Identify which cell holds the provided text, then report its (x, y) central coordinate. 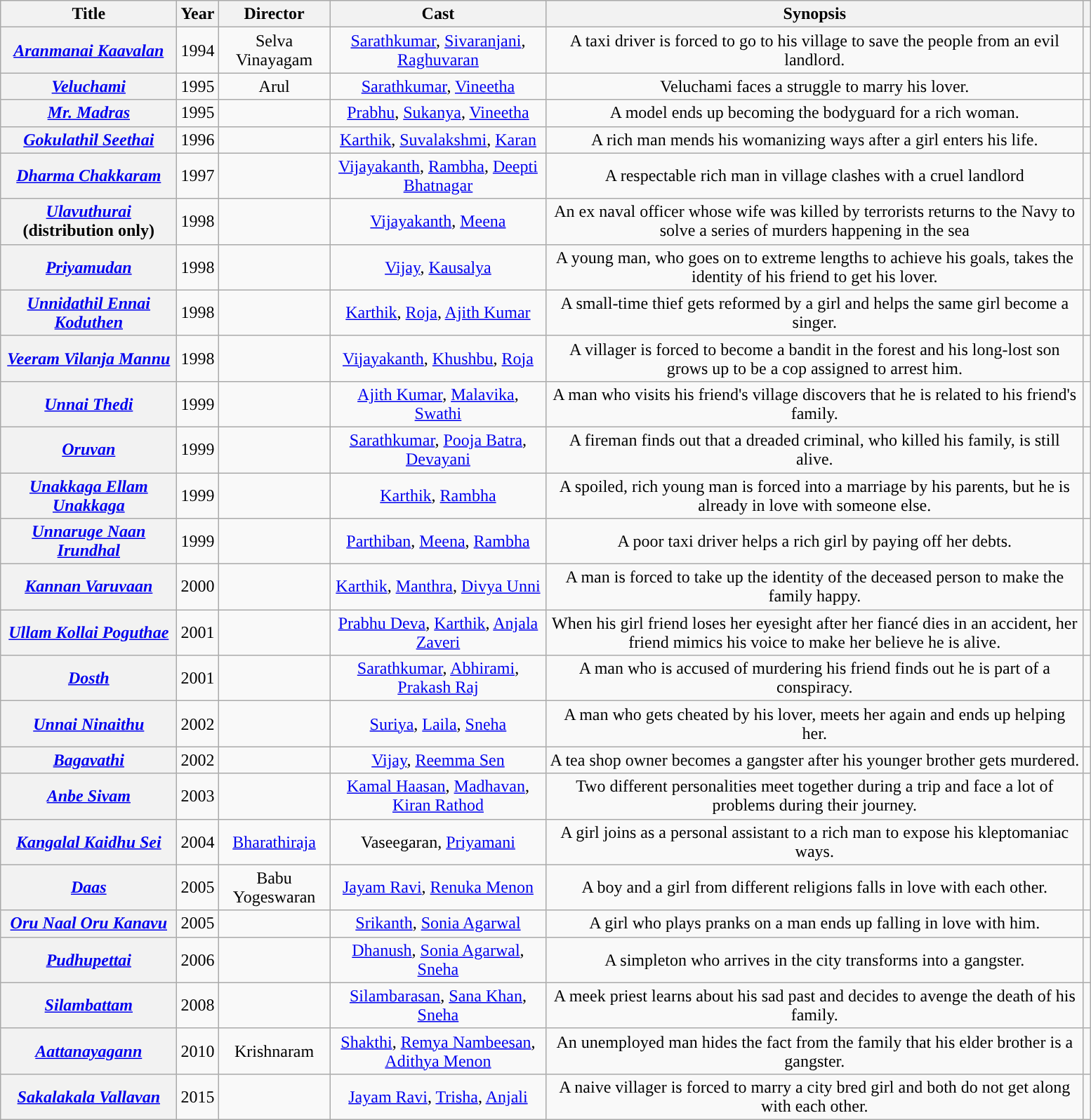
Director (274, 14)
Oru Naal Oru Kanavu (88, 924)
Prabhu, Sukanya, Vineetha (438, 113)
Bagavathi (88, 760)
Unnidathil Ennai Koduthen (88, 313)
Title (88, 14)
A fireman finds out that a dreaded criminal, who killed his family, is still alive. (814, 449)
Vijay, Reemma Sen (438, 760)
Priyamudan (88, 267)
Prabhu Deva, Karthik, Anjala Zaveri (438, 633)
Kannan Varuvaan (88, 587)
Cast (438, 14)
A villager is forced to become a bandit in the forest and his long-lost son grows up to be a cop assigned to arrest him. (814, 358)
2015 (198, 1096)
Unakkaga Ellam Unakkaga (88, 495)
Silambattam (88, 1005)
Vijay, Kausalya (438, 267)
A girl joins as a personal assistant to a rich man to expose his kleptomaniac ways. (814, 842)
A boy and a girl from different religions falls in love with each other. (814, 887)
Sarathkumar, Vineetha (438, 86)
Babu Yogeswaran (274, 887)
Sakalakala Vallavan (88, 1096)
A taxi driver is forced to go to his village to save the people from an evil landlord. (814, 51)
2003 (198, 796)
A naive villager is forced to marry a city bred girl and both do not get along with each other. (814, 1096)
Veluchami faces a struggle to marry his lover. (814, 86)
A man who is accused of murdering his friend finds out he is part of a conspiracy. (814, 678)
Aranmanai Kaavalan (88, 51)
1996 (198, 140)
A small-time thief gets reformed by a girl and helps the same girl become a singer. (814, 313)
Kamal Haasan, Madhavan, Kiran Rathod (438, 796)
1997 (198, 175)
Vijayakanth, Rambha, Deepti Bhatnagar (438, 175)
1994 (198, 51)
Karthik, Manthra, Divya Unni (438, 587)
Year (198, 14)
Two different personalities meet together during a trip and face a lot of problems during their journey. (814, 796)
Unnai Thedi (88, 404)
Kangalal Kaidhu Sei (88, 842)
Karthik, Roja, Ajith Kumar (438, 313)
Silambarasan, Sana Khan, Sneha (438, 1005)
Aattanayagann (88, 1051)
Gokulathil Seethai (88, 140)
Dosth (88, 678)
Ullam Kollai Poguthae (88, 633)
Parthiban, Meena, Rambha (438, 542)
Arul (274, 86)
2010 (198, 1051)
Jayam Ravi, Renuka Menon (438, 887)
2006 (198, 960)
Sarathkumar, Abhirami, Prakash Raj (438, 678)
Srikanth, Sonia Agarwal (438, 924)
Veeram Vilanja Mannu (88, 358)
Synopsis (814, 14)
2000 (198, 587)
Suriya, Laila, Sneha (438, 724)
Mr. Madras (88, 113)
Veluchami (88, 86)
A young man, who goes on to extreme lengths to achieve his goals, takes the identity of his friend to get his lover. (814, 267)
A rich man mends his womanizing ways after a girl enters his life. (814, 140)
When his girl friend loses her eyesight after her fiancé dies in an accident, her friend mimics his voice to make her believe he is alive. (814, 633)
A simpleton who arrives in the city transforms into a gangster. (814, 960)
Bharathiraja (274, 842)
2004 (198, 842)
Daas (88, 887)
Oruvan (88, 449)
An ex naval officer whose wife was killed by terrorists returns to the Navy to solve a series of murders happening in the sea (814, 222)
Selva Vinayagam (274, 51)
Dhanush, Sonia Agarwal, Sneha (438, 960)
Karthik, Rambha (438, 495)
Ulavuthurai (distribution only) (88, 222)
A tea shop owner becomes a gangster after his younger brother gets murdered. (814, 760)
Jayam Ravi, Trisha, Anjali (438, 1096)
Krishnaram (274, 1051)
Dharma Chakkaram (88, 175)
A poor taxi driver helps a rich girl by paying off her debts. (814, 542)
Unnaruge Naan Irundhal (88, 542)
Pudhupettai (88, 960)
A girl who plays pranks on a man ends up falling in love with him. (814, 924)
A man who visits his friend's village discovers that he is related to his friend's family. (814, 404)
Ajith Kumar, Malavika, Swathi (438, 404)
Vijayakanth, Khushbu, Roja (438, 358)
Vijayakanth, Meena (438, 222)
An unemployed man hides the fact from the family that his elder brother is a gangster. (814, 1051)
A man is forced to take up the identity of the deceased person to make the family happy. (814, 587)
Unnai Ninaithu (88, 724)
A meek priest learns about his sad past and decides to avenge the death of his family. (814, 1005)
Karthik, Suvalakshmi, Karan (438, 140)
Sarathkumar, Pooja Batra, Devayani (438, 449)
Shakthi, Remya Nambeesan, Adithya Menon (438, 1051)
A model ends up becoming the bodyguard for a rich woman. (814, 113)
Vaseegaran, Priyamani (438, 842)
2008 (198, 1005)
Sarathkumar, Sivaranjani, Raghuvaran (438, 51)
Anbe Sivam (88, 796)
A man who gets cheated by his lover, meets her again and ends up helping her. (814, 724)
A spoiled, rich young man is forced into a marriage by his parents, but he is already in love with someone else. (814, 495)
A respectable rich man in village clashes with a cruel landlord (814, 175)
